Scan for the cell matching the given text and deliver its (X, Y) coordinate at center. 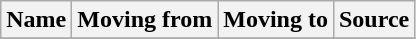
Name (36, 20)
Moving to (276, 20)
Moving from (145, 20)
Source (374, 20)
